Return the (X, Y) coordinate for the center point of the cell that contains the specified text.  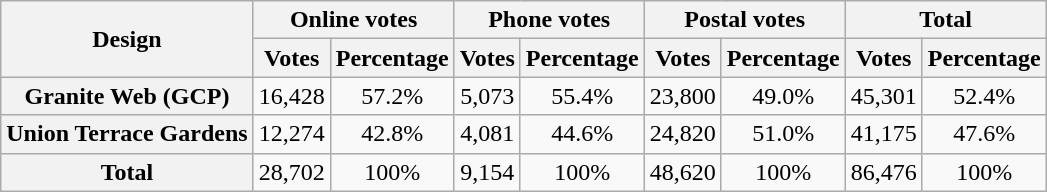
Design (127, 39)
41,175 (884, 134)
49.0% (783, 96)
45,301 (884, 96)
Phone votes (549, 20)
16,428 (292, 96)
52.4% (984, 96)
44.6% (582, 134)
Postal votes (744, 20)
28,702 (292, 172)
Union Terrace Gardens (127, 134)
4,081 (487, 134)
48,620 (682, 172)
47.6% (984, 134)
Online votes (354, 20)
9,154 (487, 172)
5,073 (487, 96)
57.2% (392, 96)
Granite Web (GCP) (127, 96)
42.8% (392, 134)
24,820 (682, 134)
12,274 (292, 134)
23,800 (682, 96)
55.4% (582, 96)
51.0% (783, 134)
86,476 (884, 172)
